Locate the cell with the specified text and output its (X, Y) center coordinate. 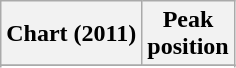
Chart (2011) (72, 34)
Peakposition (188, 34)
